Scan for the cell matching the given text and deliver its [X, Y] coordinate at center. 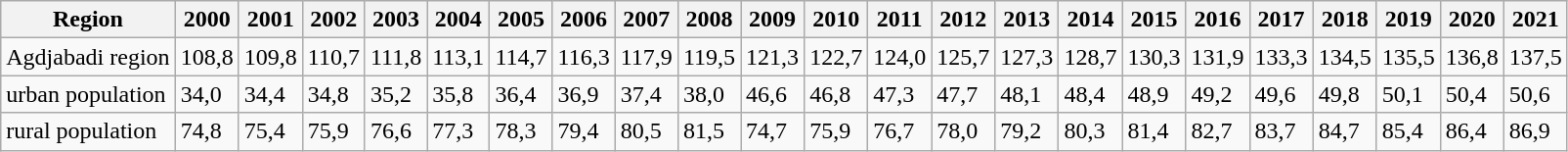
130,3 [1154, 57]
86,4 [1472, 131]
77,3 [458, 131]
85,4 [1408, 131]
47,7 [964, 94]
79,2 [1026, 131]
2005 [521, 20]
50,1 [1408, 94]
48,9 [1154, 94]
urban population [88, 94]
2013 [1026, 20]
82,7 [1218, 131]
50,4 [1472, 94]
137,5 [1535, 57]
2001 [270, 20]
124,0 [899, 57]
80,3 [1091, 131]
79,4 [584, 131]
34,4 [270, 94]
136,8 [1472, 57]
131,9 [1218, 57]
74,7 [772, 131]
Agdjabadi region [88, 57]
113,1 [458, 57]
2019 [1408, 20]
2000 [207, 20]
2007 [646, 20]
121,3 [772, 57]
2004 [458, 20]
114,7 [521, 57]
2006 [584, 20]
2017 [1281, 20]
34,8 [333, 94]
78,0 [964, 131]
128,7 [1091, 57]
35,8 [458, 94]
76,6 [395, 131]
2016 [1218, 20]
2011 [899, 20]
135,5 [1408, 57]
125,7 [964, 57]
46,6 [772, 94]
2008 [709, 20]
2014 [1091, 20]
133,3 [1281, 57]
83,7 [1281, 131]
84,7 [1345, 131]
38,0 [709, 94]
109,8 [270, 57]
2009 [772, 20]
110,7 [333, 57]
2018 [1345, 20]
80,5 [646, 131]
117,9 [646, 57]
49,6 [1281, 94]
36,9 [584, 94]
35,2 [395, 94]
108,8 [207, 57]
Region [88, 20]
119,5 [709, 57]
86,9 [1535, 131]
78,3 [521, 131]
49,8 [1345, 94]
48,4 [1091, 94]
rural population [88, 131]
49,2 [1218, 94]
81,4 [1154, 131]
75,4 [270, 131]
37,4 [646, 94]
127,3 [1026, 57]
116,3 [584, 57]
2003 [395, 20]
2015 [1154, 20]
36,4 [521, 94]
2020 [1472, 20]
48,1 [1026, 94]
46,8 [837, 94]
2021 [1535, 20]
134,5 [1345, 57]
2002 [333, 20]
2010 [837, 20]
76,7 [899, 131]
111,8 [395, 57]
34,0 [207, 94]
81,5 [709, 131]
2012 [964, 20]
122,7 [837, 57]
47,3 [899, 94]
74,8 [207, 131]
50,6 [1535, 94]
